Capture the cell that displays the provided text and extract its (x, y) central coordinate. 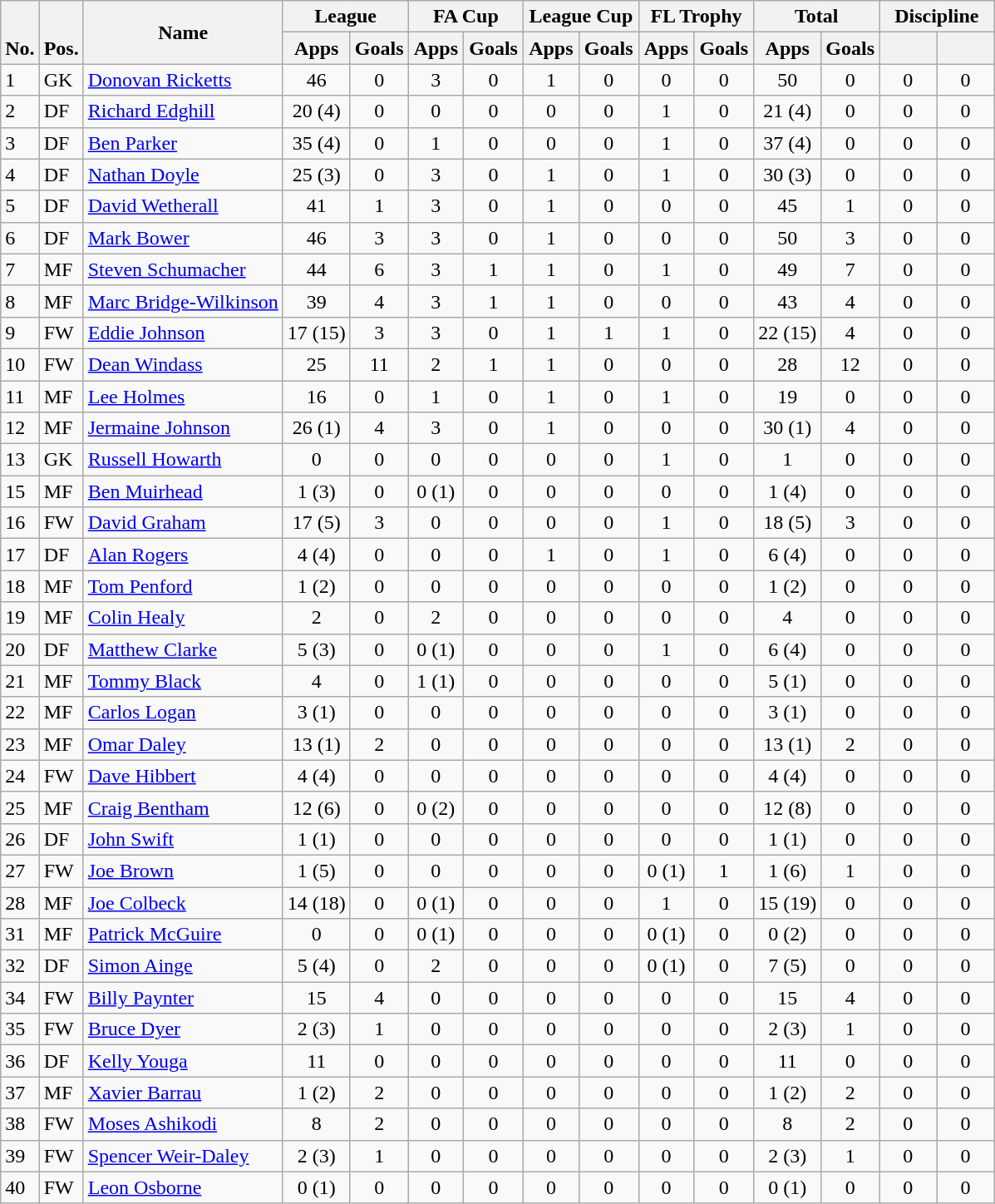
49 (788, 269)
45 (788, 206)
1 (3) (316, 491)
1 (4) (788, 491)
Craig Bentham (183, 807)
FL Trophy (697, 17)
Tom Penford (183, 586)
5 (20, 206)
1 (5) (316, 871)
38 (20, 1124)
24 (20, 776)
Colin Healy (183, 618)
Name (183, 32)
Matthew Clarke (183, 649)
League (346, 17)
20 (20, 649)
Dean Windass (183, 364)
Moses Ashikodi (183, 1124)
1 (6) (788, 871)
Alan Rogers (183, 555)
Patrick McGuire (183, 935)
44 (316, 269)
FA Cup (465, 17)
Ben Muirhead (183, 491)
Ben Parker (183, 143)
Steven Schumacher (183, 269)
Kelly Youga (183, 1061)
25 (3) (316, 175)
17 (5) (316, 523)
Carlos Logan (183, 713)
Lee Holmes (183, 397)
Total (816, 17)
Pos. (62, 32)
26 (1) (316, 428)
31 (20, 935)
22 (20, 713)
30 (3) (788, 175)
12 (6) (316, 807)
22 (15) (788, 333)
21 (4) (788, 111)
35 (20, 1029)
League Cup (582, 17)
Tommy Black (183, 681)
23 (20, 744)
13 (20, 460)
15 (19) (788, 902)
17 (15) (316, 333)
No. (20, 32)
18 (20, 586)
David Graham (183, 523)
Marc Bridge-Wilkinson (183, 301)
43 (788, 301)
Billy Paynter (183, 998)
9 (20, 333)
21 (20, 681)
26 (20, 839)
18 (5) (788, 523)
40 (20, 1187)
14 (18) (316, 902)
37 (20, 1093)
Leon Osborne (183, 1187)
Mark Bower (183, 238)
12 (8) (788, 807)
Russell Howarth (183, 460)
Joe Colbeck (183, 902)
John Swift (183, 839)
Omar Daley (183, 744)
David Wetherall (183, 206)
41 (316, 206)
Richard Edghill (183, 111)
Discipline (938, 17)
35 (4) (316, 143)
36 (20, 1061)
Nathan Doyle (183, 175)
Simon Ainge (183, 966)
30 (1) (788, 428)
Dave Hibbert (183, 776)
32 (20, 966)
17 (20, 555)
20 (4) (316, 111)
37 (4) (788, 143)
Spencer Weir-Daley (183, 1156)
Xavier Barrau (183, 1093)
Joe Brown (183, 871)
Donovan Ricketts (183, 80)
Eddie Johnson (183, 333)
Bruce Dyer (183, 1029)
27 (20, 871)
7 (5) (788, 966)
34 (20, 998)
Jermaine Johnson (183, 428)
5 (4) (316, 966)
10 (20, 364)
5 (3) (316, 649)
5 (1) (788, 681)
